Output the (X, Y) coordinate of the center of the cell containing the given text.  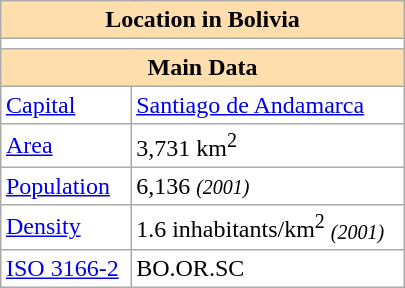
BO.OR.SC (268, 268)
Area (66, 146)
Location in Bolivia (203, 20)
6,136 (2001) (268, 187)
Population (66, 187)
Density (66, 227)
Santiago de Andamarca (268, 105)
3,731 km2 (268, 146)
Capital (66, 105)
1.6 inhabitants/km2 (2001) (268, 227)
ISO 3166-2 (66, 268)
Main Data (203, 68)
